Locate the cell with the specified text and output its [x, y] center coordinate. 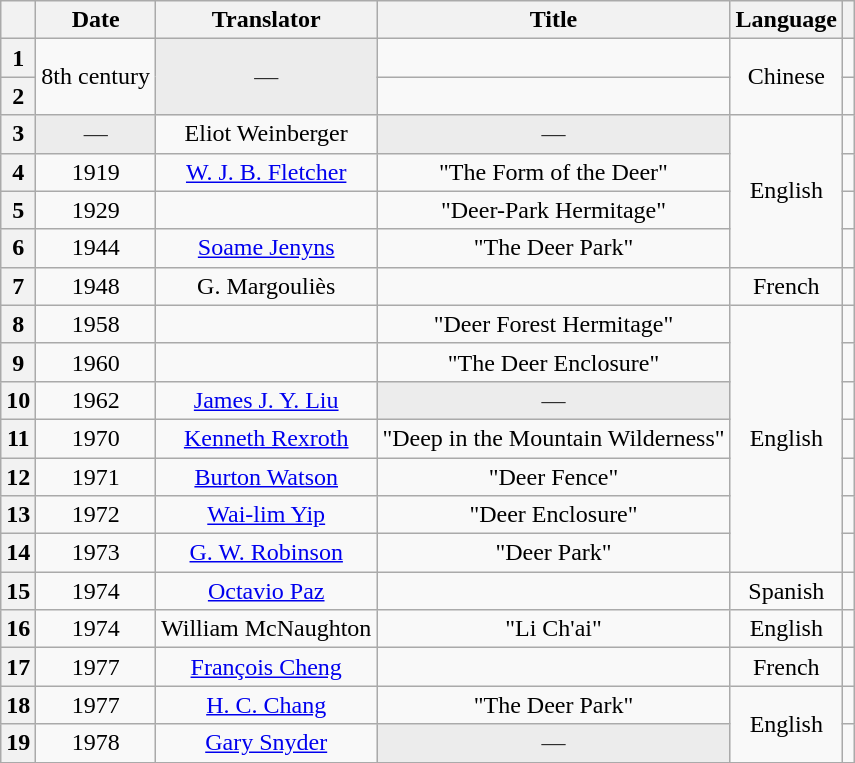
"Deer-Park Hermitage" [554, 210]
10 [18, 400]
Chinese [786, 77]
5 [18, 210]
8 [18, 324]
W. J. B. Fletcher [266, 172]
8th century [96, 77]
1 [18, 58]
4 [18, 172]
Date [96, 20]
9 [18, 362]
7 [18, 286]
William McNaughton [266, 629]
18 [18, 705]
Wai-lim Yip [266, 515]
1962 [96, 400]
1972 [96, 515]
Translator [266, 20]
Spanish [786, 591]
"Deer Fence" [554, 477]
2 [18, 96]
12 [18, 477]
James J. Y. Liu [266, 400]
1978 [96, 743]
1973 [96, 553]
1929 [96, 210]
19 [18, 743]
Kenneth Rexroth [266, 438]
14 [18, 553]
11 [18, 438]
H. C. Chang [266, 705]
"The Form of the Deer" [554, 172]
1960 [96, 362]
6 [18, 248]
Octavio Paz [266, 591]
"The Deer Enclosure" [554, 362]
Eliot Weinberger [266, 134]
Soame Jenyns [266, 248]
"Deer Forest Hermitage" [554, 324]
16 [18, 629]
1958 [96, 324]
1971 [96, 477]
13 [18, 515]
Burton Watson [266, 477]
Title [554, 20]
1944 [96, 248]
17 [18, 667]
15 [18, 591]
G. W. Robinson [266, 553]
G. Margouliès [266, 286]
1970 [96, 438]
Gary Snyder [266, 743]
"Deer Park" [554, 553]
"Li Ch'ai" [554, 629]
1919 [96, 172]
Language [786, 20]
3 [18, 134]
"Deep in the Mountain Wilderness" [554, 438]
François Cheng [266, 667]
"Deer Enclosure" [554, 515]
1948 [96, 286]
